Return the (x, y) coordinate for the center point of the cell that contains the specified text.  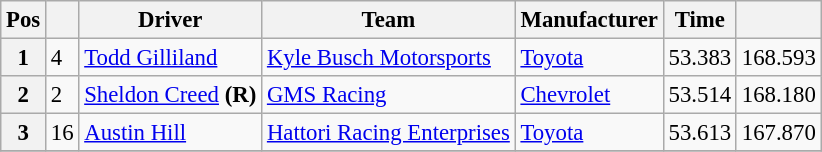
53.383 (700, 58)
1 (24, 58)
53.613 (700, 133)
Kyle Busch Motorsports (389, 58)
167.870 (778, 133)
Austin Hill (170, 133)
Chevrolet (589, 95)
168.180 (778, 95)
Team (389, 20)
Time (700, 20)
Sheldon Creed (R) (170, 95)
Hattori Racing Enterprises (389, 133)
GMS Racing (389, 95)
Driver (170, 20)
Todd Gilliland (170, 58)
168.593 (778, 58)
Manufacturer (589, 20)
Pos (24, 20)
16 (62, 133)
53.514 (700, 95)
3 (24, 133)
4 (62, 58)
